Return [X, Y] of the center of cell containing provided text 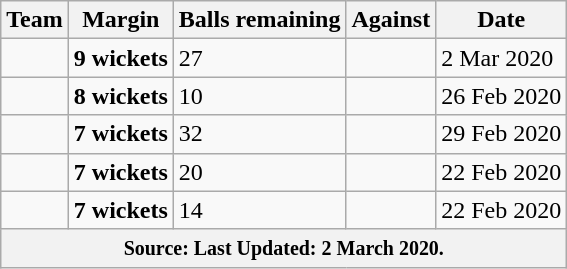
Date [502, 20]
32 [260, 134]
Margin [120, 20]
Team [35, 20]
20 [260, 172]
8 wickets [120, 96]
27 [260, 58]
29 Feb 2020 [502, 134]
Source: Last Updated: 2 March 2020. [284, 248]
Balls remaining [260, 20]
14 [260, 210]
9 wickets [120, 58]
Against [391, 20]
10 [260, 96]
26 Feb 2020 [502, 96]
2 Mar 2020 [502, 58]
